Pinpoint the cell where the given text exists, returning its [x, y] midpoint coordinate. 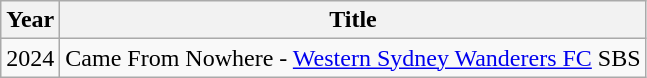
2024 [30, 58]
Year [30, 20]
Title [353, 20]
Came From Nowhere - Western Sydney Wanderers FC SBS [353, 58]
